For the text-containing cell, return its midpoint in (x, y) coordinate format. 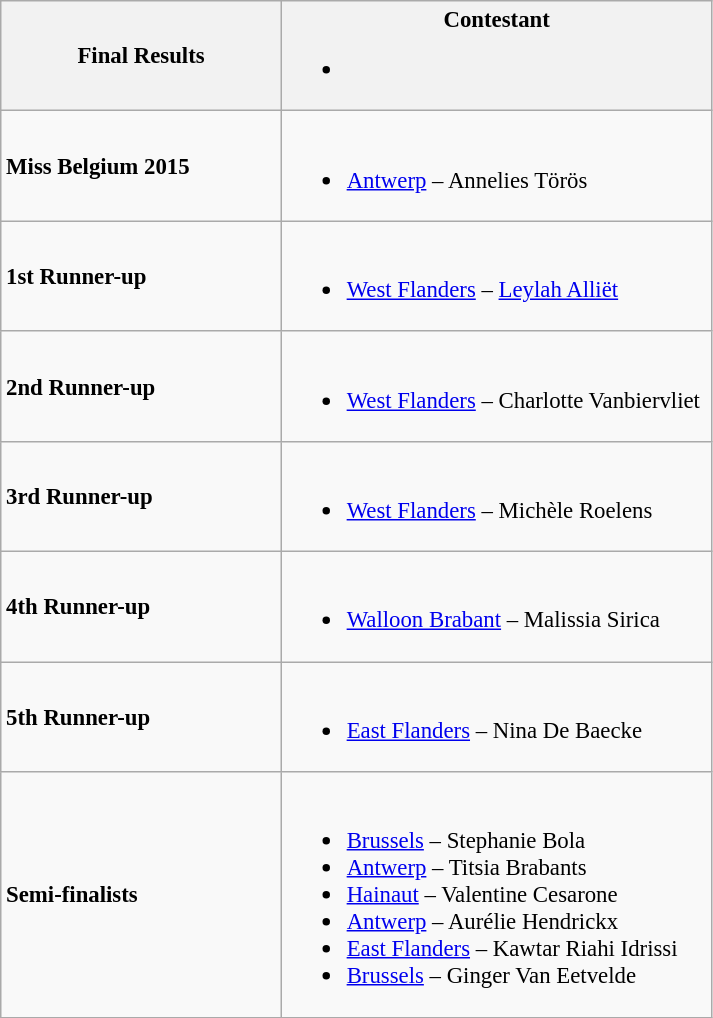
Miss Belgium 2015 (142, 166)
Semi-finalists (142, 894)
Final Results (142, 56)
Antwerp – Annelies Törös (496, 166)
West Flanders – Michèle Roelens (496, 497)
West Flanders – Leylah Alliët (496, 276)
Walloon Brabant – Malissia Sirica (496, 607)
5th Runner-up (142, 717)
2nd Runner-up (142, 386)
Contestant (496, 56)
West Flanders – Charlotte Vanbiervliet (496, 386)
4th Runner-up (142, 607)
East Flanders – Nina De Baecke (496, 717)
3rd Runner-up (142, 497)
1st Runner-up (142, 276)
